Extract the [x, y] coordinate from the center of the cell holding the provided text.  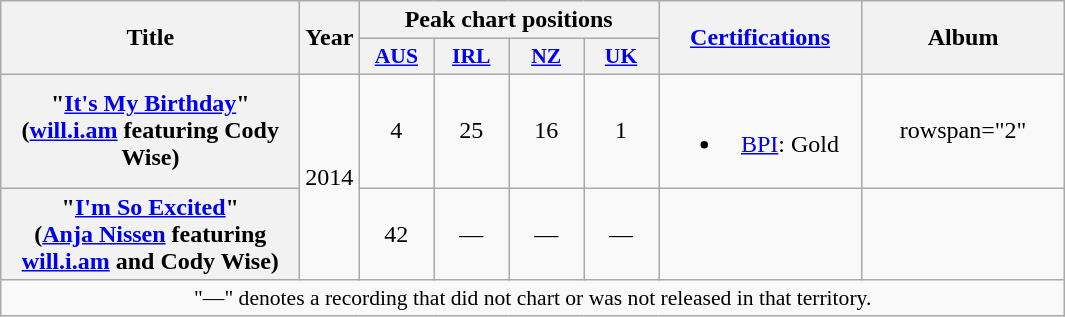
"—" denotes a recording that did not chart or was not released in that territory. [533, 298]
Album [964, 38]
Certifications [760, 38]
AUS [396, 57]
Title [150, 38]
25 [472, 130]
BPI: Gold [760, 130]
Peak chart positions [509, 20]
2014 [330, 176]
16 [546, 130]
4 [396, 130]
rowspan="2" [964, 130]
"It's My Birthday"(will.i.am featuring Cody Wise) [150, 130]
42 [396, 234]
"I'm So Excited"(Anja Nissen featuring will.i.am and Cody Wise) [150, 234]
IRL [472, 57]
Year [330, 38]
UK [622, 57]
1 [622, 130]
NZ [546, 57]
